Detect which cell encompasses the target text, then output its [x, y] center coordinate. 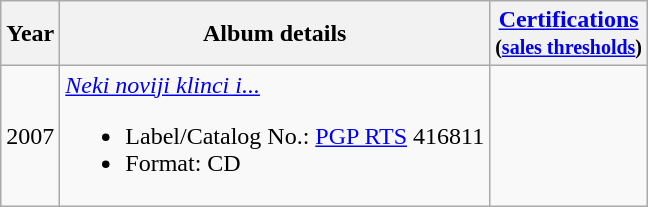
Neki noviji klinci i...Label/Catalog No.: PGP RTS 416811Format: CD [275, 136]
Album details [275, 34]
2007 [30, 136]
Year [30, 34]
Certifications(sales thresholds) [569, 34]
